From the cell containing the given text, extract its center point as [X, Y] coordinate. 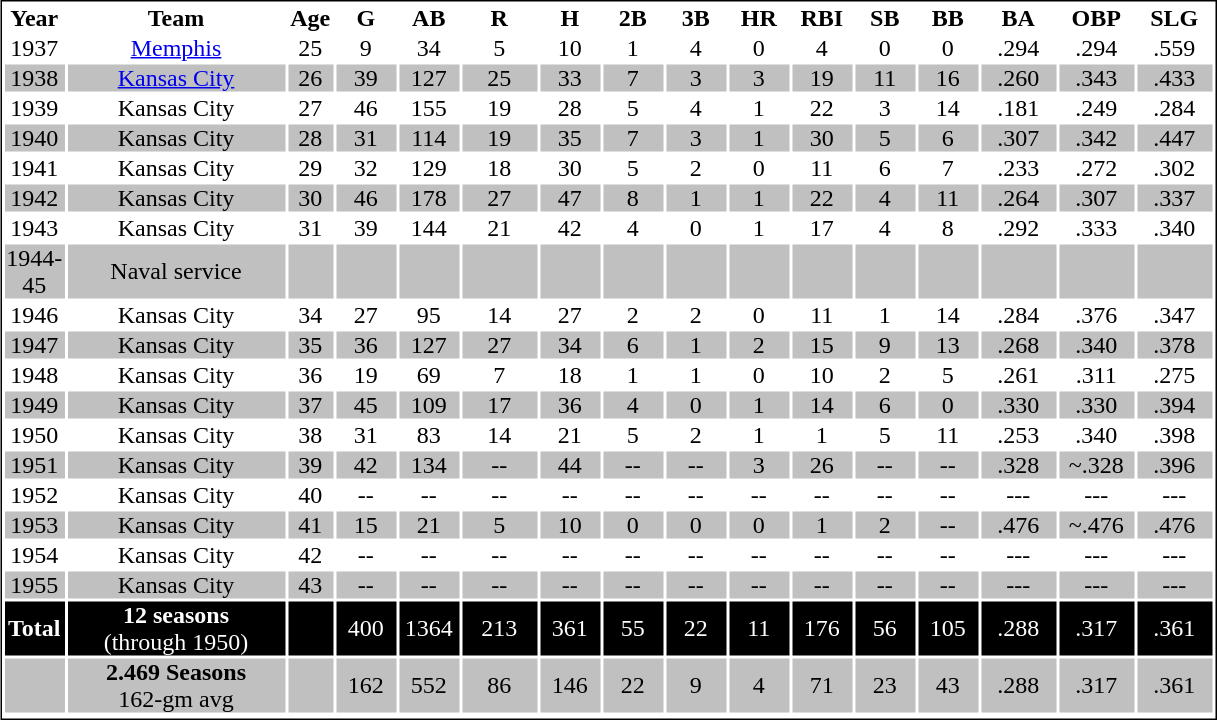
213 [500, 629]
45 [366, 406]
.337 [1174, 198]
.342 [1096, 138]
1954 [34, 556]
.378 [1174, 346]
144 [429, 228]
95 [429, 316]
Naval service [176, 271]
1953 [34, 526]
BA [1018, 18]
56 [885, 629]
40 [310, 496]
44 [570, 466]
55 [633, 629]
AB [429, 18]
83 [429, 436]
.268 [1018, 346]
.260 [1018, 78]
114 [429, 138]
1944-45 [34, 271]
.261 [1018, 376]
.253 [1018, 436]
361 [570, 629]
.272 [1096, 168]
.394 [1174, 406]
32 [366, 168]
OBP [1096, 18]
RBI [822, 18]
162 [366, 685]
86 [500, 685]
71 [822, 685]
.233 [1018, 168]
.311 [1096, 376]
.343 [1096, 78]
1950 [34, 436]
155 [429, 108]
~.476 [1096, 526]
.376 [1096, 316]
1364 [429, 629]
13 [948, 346]
SB [885, 18]
.447 [1174, 138]
33 [570, 78]
146 [570, 685]
1943 [34, 228]
2.469 Seasons162-gm avg [176, 685]
41 [310, 526]
HR [759, 18]
.302 [1174, 168]
109 [429, 406]
R [500, 18]
1942 [34, 198]
1937 [34, 48]
1938 [34, 78]
176 [822, 629]
400 [366, 629]
1946 [34, 316]
1955 [34, 586]
.181 [1018, 108]
69 [429, 376]
.396 [1174, 466]
.328 [1018, 466]
~.328 [1096, 466]
16 [948, 78]
1952 [34, 496]
12 seasons(through 1950) [176, 629]
37 [310, 406]
29 [310, 168]
.264 [1018, 198]
G [366, 18]
105 [948, 629]
1939 [34, 108]
1948 [34, 376]
SLG [1174, 18]
3B [696, 18]
1951 [34, 466]
47 [570, 198]
.433 [1174, 78]
H [570, 18]
Total [34, 629]
1941 [34, 168]
.559 [1174, 48]
178 [429, 198]
Year [34, 18]
Memphis [176, 48]
134 [429, 466]
23 [885, 685]
129 [429, 168]
.292 [1018, 228]
Team [176, 18]
.333 [1096, 228]
2B [633, 18]
.398 [1174, 436]
1947 [34, 346]
1940 [34, 138]
.249 [1096, 108]
.347 [1174, 316]
1949 [34, 406]
BB [948, 18]
38 [310, 436]
Age [310, 18]
552 [429, 685]
.275 [1174, 376]
